Search for the cell housing the specified text and yield its [X, Y] center coordinate. 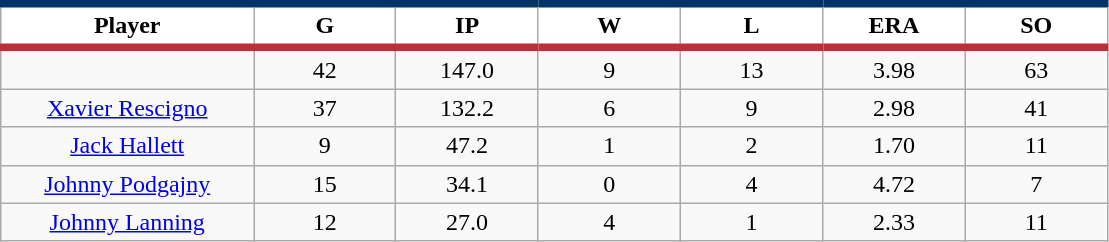
15 [325, 184]
G [325, 26]
147.0 [467, 68]
0 [609, 184]
34.1 [467, 184]
Johnny Podgajny [128, 184]
6 [609, 108]
Jack Hallett [128, 146]
3.98 [894, 68]
L [751, 26]
42 [325, 68]
Xavier Rescigno [128, 108]
37 [325, 108]
132.2 [467, 108]
Johnny Lanning [128, 222]
1.70 [894, 146]
13 [751, 68]
W [609, 26]
2 [751, 146]
4.72 [894, 184]
2.98 [894, 108]
SO [1036, 26]
7 [1036, 184]
47.2 [467, 146]
ERA [894, 26]
12 [325, 222]
27.0 [467, 222]
Player [128, 26]
63 [1036, 68]
2.33 [894, 222]
41 [1036, 108]
IP [467, 26]
